Return the (x, y) coordinate for the center point of the cell that contains the specified text.  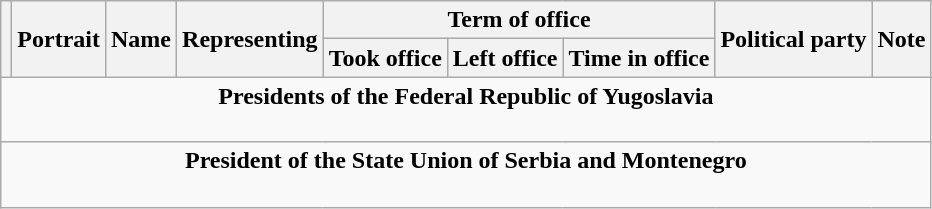
Note (902, 39)
Portrait (59, 39)
Representing (250, 39)
Term of office (519, 20)
Political party (794, 39)
Name (140, 39)
Time in office (639, 58)
Presidents of the Federal Republic of Yugoslavia (466, 110)
President of the State Union of Serbia and Montenegro (466, 174)
Took office (385, 58)
Left office (505, 58)
